Provide the (X, Y) coordinate of the cell's center where the given text is located.  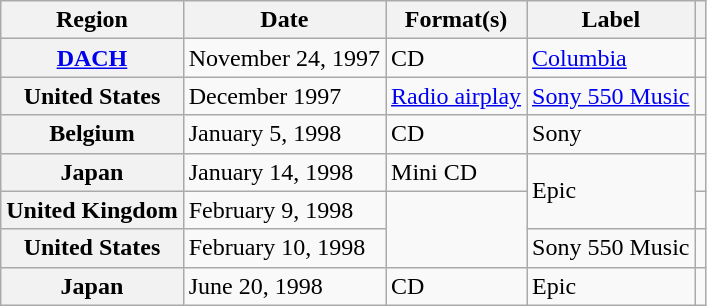
Date (284, 20)
Radio airplay (456, 96)
Sony (611, 134)
February 9, 1998 (284, 210)
December 1997 (284, 96)
United Kingdom (92, 210)
January 5, 1998 (284, 134)
January 14, 1998 (284, 172)
Belgium (92, 134)
Label (611, 20)
Region (92, 20)
Format(s) (456, 20)
Columbia (611, 58)
June 20, 1998 (284, 286)
November 24, 1997 (284, 58)
Mini CD (456, 172)
February 10, 1998 (284, 248)
DACH (92, 58)
